Pinpoint the cell where the given text exists, returning its [X, Y] midpoint coordinate. 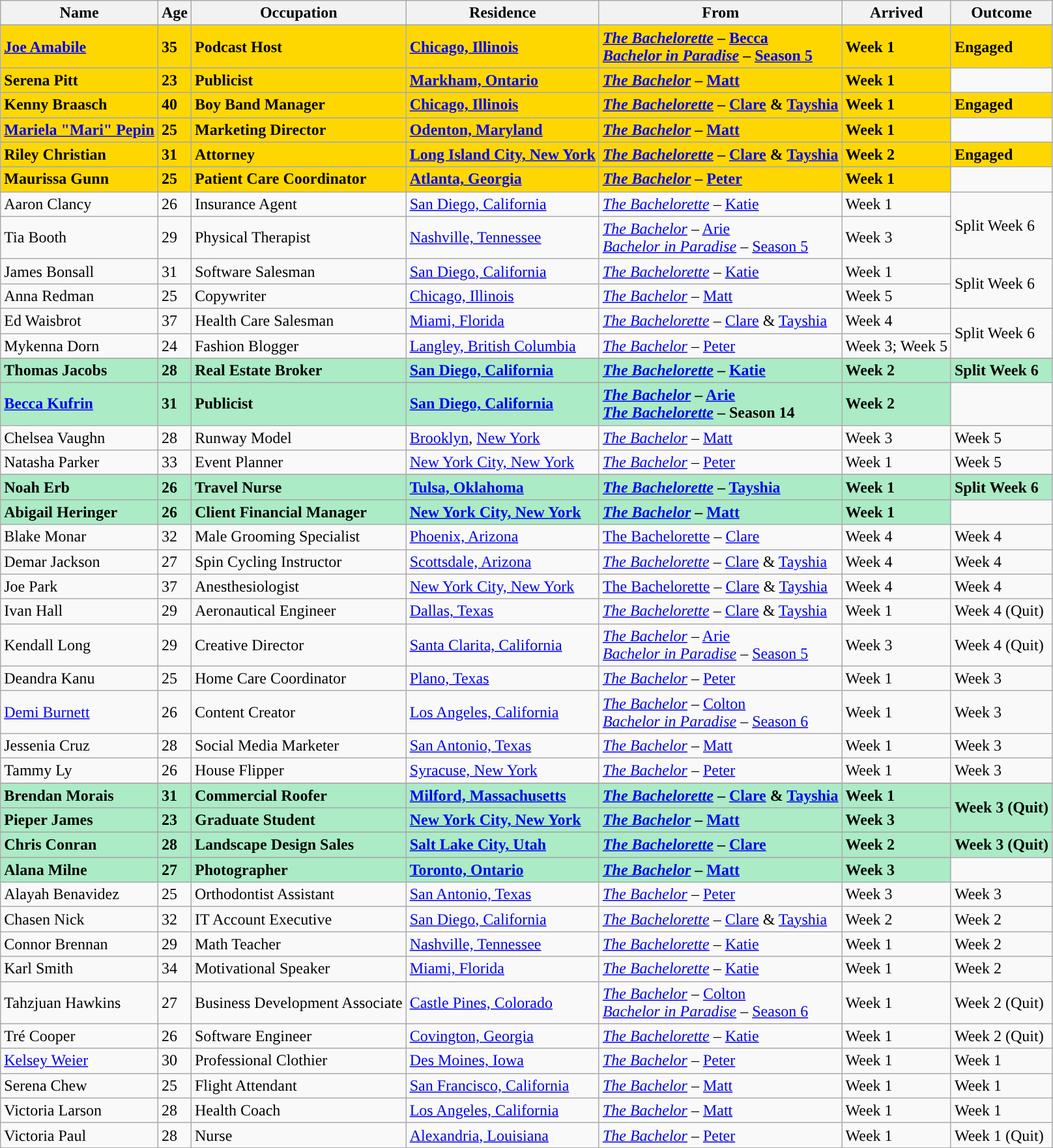
Graduate Student [298, 820]
Health Care Salesman [298, 321]
Tammy Ly [79, 770]
Syracuse, New York [502, 770]
Serena Pitt [79, 80]
Week 1 (Quit) [1001, 1135]
Demar Jackson [79, 562]
Kendall Long [79, 645]
Orthodontist Assistant [298, 895]
24 [175, 346]
The Bachelor – ArieThe Bachelorette – Season 14 [721, 404]
Victoria Larson [79, 1110]
Residence [502, 13]
House Flipper [298, 770]
Markham, Ontario [502, 80]
Outcome [1001, 13]
Occupation [298, 13]
Chelsea Vaughn [79, 438]
Software Engineer [298, 1036]
Victoria Paul [79, 1135]
Ed Waisbrot [79, 321]
Chris Conran [79, 845]
Runway Model [298, 438]
Kelsey Weier [79, 1061]
San Francisco, California [502, 1085]
Alayah Benavidez [79, 895]
Software Salesman [298, 271]
Nurse [298, 1135]
Plano, Texas [502, 678]
Castle Pines, Colorado [502, 1002]
Commercial Roofer [298, 796]
Santa Clarita, California [502, 645]
Kenny Braasch [79, 105]
Karl Smith [79, 969]
The Bachelorette – BeccaBachelor in Paradise – Season 5 [721, 47]
Content Creator [298, 711]
Serena Chew [79, 1085]
Physical Therapist [298, 237]
The Bachelorette – Tayshia [721, 487]
Real Estate Broker [298, 371]
Des Moines, Iowa [502, 1061]
Health Coach [298, 1110]
Connor Brennan [79, 944]
Ivan Hall [79, 611]
From [721, 13]
IT Account Executive [298, 919]
Motivational Speaker [298, 969]
Long Island City, New York [502, 154]
Brendan Morais [79, 796]
Aeronautical Engineer [298, 611]
Tulsa, Oklahoma [502, 487]
Tahzjuan Hawkins [79, 1002]
Podcast Host [298, 47]
Attorney [298, 154]
Aaron Clancy [79, 204]
Alexandria, Louisiana [502, 1135]
Thomas Jacobs [79, 371]
Alana Milne [79, 870]
Demi Burnett [79, 711]
Business Development Associate [298, 1002]
Brooklyn, New York [502, 438]
Name [79, 13]
James Bonsall [79, 271]
Boy Band Manager [298, 105]
Landscape Design Sales [298, 845]
Riley Christian [79, 154]
Arrived [897, 13]
Mariela "Mari" Pepin [79, 130]
Event Planner [298, 463]
Fashion Blogger [298, 346]
Phoenix, Arizona [502, 537]
Flight Attendant [298, 1085]
Math Teacher [298, 944]
34 [175, 969]
Anna Redman [79, 296]
Joe Park [79, 586]
Dallas, Texas [502, 611]
Tia Booth [79, 237]
Blake Monar [79, 537]
33 [175, 463]
Week 3; Week 5 [897, 346]
Toronto, Ontario [502, 870]
Langley, British Columbia [502, 346]
Spin Cycling Instructor [298, 562]
Natasha Parker [79, 463]
40 [175, 105]
Maurissa Gunn [79, 179]
Travel Nurse [298, 487]
Jessenia Cruz [79, 745]
Mykenna Dorn [79, 346]
Home Care Coordinator [298, 678]
Copywriter [298, 296]
Odenton, Maryland [502, 130]
Scottsdale, Arizona [502, 562]
30 [175, 1061]
Noah Erb [79, 487]
Abigail Heringer [79, 512]
Atlanta, Georgia [502, 179]
Social Media Marketer [298, 745]
Milford, Massachusetts [502, 796]
Patient Care Coordinator [298, 179]
Insurance Agent [298, 204]
Joe Amabile [79, 47]
Tré Cooper [79, 1036]
Anesthesiologist [298, 586]
Chasen Nick [79, 919]
35 [175, 47]
Becca Kufrin [79, 404]
Male Grooming Specialist [298, 537]
Client Financial Manager [298, 512]
Deandra Kanu [79, 678]
Creative Director [298, 645]
Marketing Director [298, 130]
Covington, Georgia [502, 1036]
Age [175, 13]
Photographer [298, 870]
Salt Lake City, Utah [502, 845]
Professional Clothier [298, 1061]
Pieper James [79, 820]
